From the cell containing the given text, extract its center point as [X, Y] coordinate. 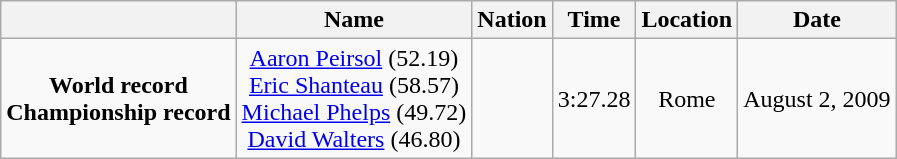
August 2, 2009 [817, 98]
Aaron Peirsol (52.19)Eric Shanteau (58.57)Michael Phelps (49.72)David Walters (46.80) [354, 98]
Date [817, 20]
World recordChampionship record [118, 98]
Rome [687, 98]
Nation [512, 20]
3:27.28 [594, 98]
Time [594, 20]
Name [354, 20]
Location [687, 20]
